Return (X, Y) of the center of cell containing provided text 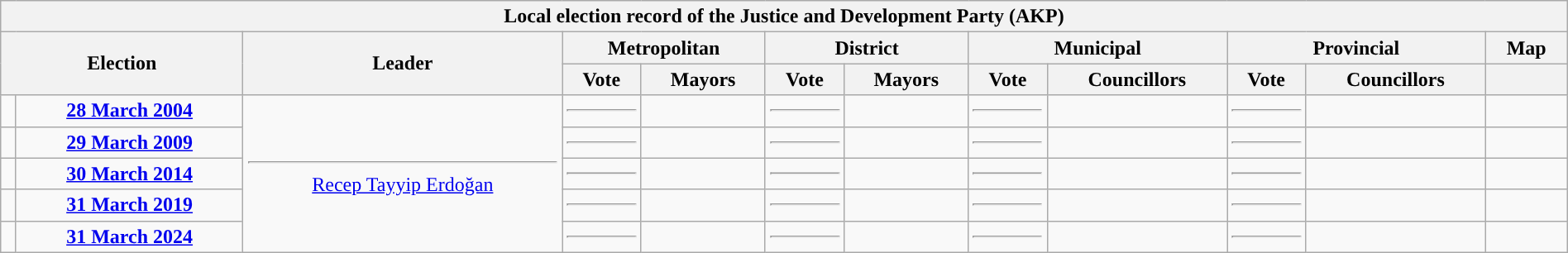
Municipal (1098, 48)
District (867, 48)
31 March 2024 (129, 236)
Map (1527, 48)
31 March 2019 (129, 205)
30 March 2014 (129, 174)
Metropolitan (664, 48)
Recep Tayyip Erdoğan (403, 174)
Leader (403, 64)
Local election record of the Justice and Development Party (AKP) (784, 17)
Provincial (1356, 48)
29 March 2009 (129, 142)
Election (122, 64)
28 March 2004 (129, 111)
